Capture the cell that displays the provided text and extract its [x, y] central coordinate. 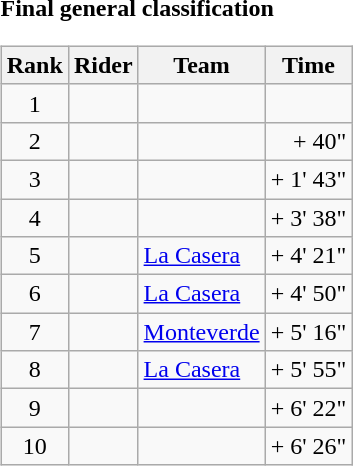
1 [34, 103]
4 [34, 217]
2 [34, 141]
Monteverde [202, 332]
10 [34, 446]
+ 4' 21" [308, 256]
3 [34, 179]
+ 4' 50" [308, 294]
Rank [34, 65]
+ 5' 55" [308, 370]
+ 6' 22" [308, 408]
+ 6' 26" [308, 446]
Team [202, 65]
Time [308, 65]
7 [34, 332]
+ 5' 16" [308, 332]
+ 40" [308, 141]
+ 1' 43" [308, 179]
Rider [103, 65]
6 [34, 294]
8 [34, 370]
5 [34, 256]
9 [34, 408]
+ 3' 38" [308, 217]
